Output the [X, Y] coordinate of the center of the cell containing the given text.  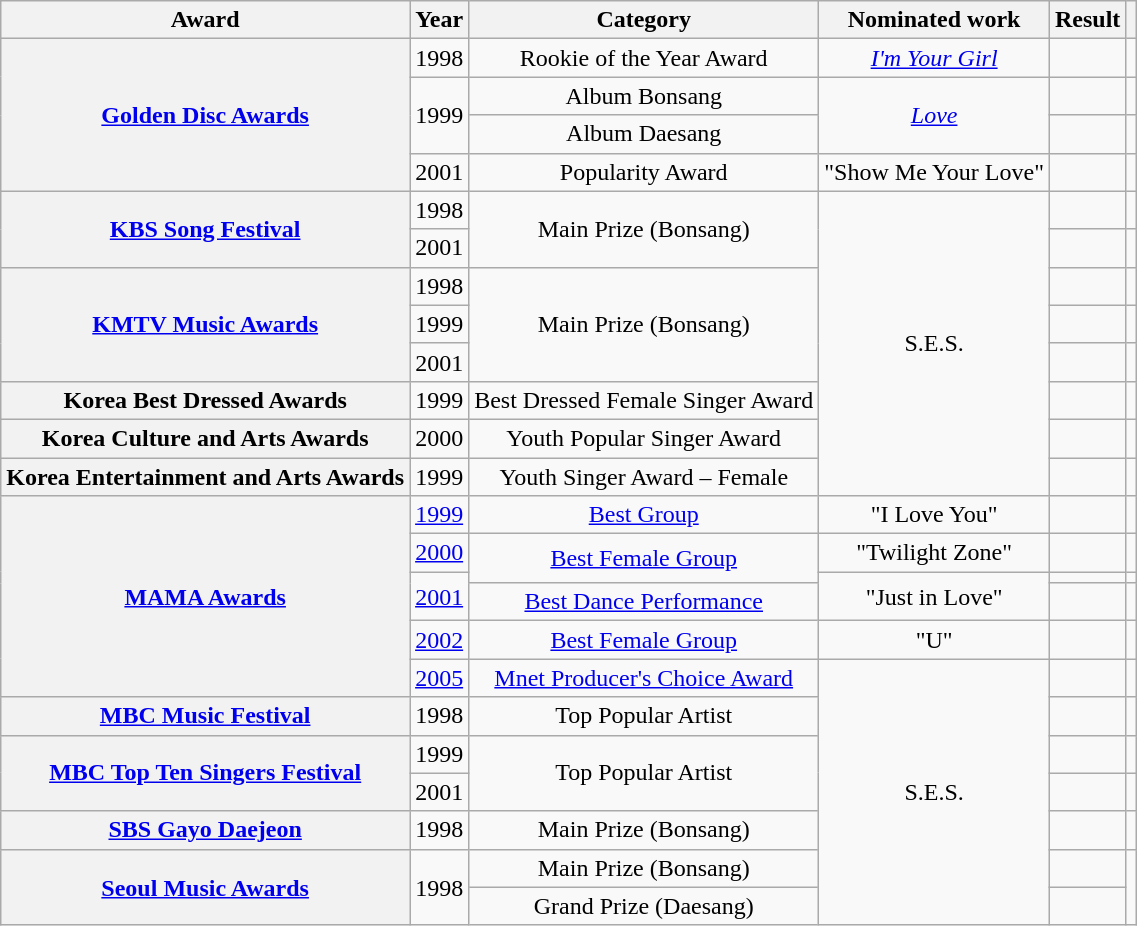
Popularity Award [644, 172]
MBC Music Festival [206, 716]
KBS Song Festival [206, 229]
Mnet Producer's Choice Award [644, 678]
Nominated work [934, 20]
Category [644, 20]
Best Group [644, 515]
Best Dance Performance [644, 602]
Golden Disc Awards [206, 115]
"Just in Love" [934, 596]
KMTV Music Awards [206, 324]
Youth Popular Singer Award [644, 438]
Seoul Music Awards [206, 887]
MAMA Awards [206, 596]
Korea Best Dressed Awards [206, 400]
Album Bonsang [644, 96]
"Twilight Zone" [934, 553]
SBS Gayo Daejeon [206, 830]
Album Daesang [644, 134]
Year [440, 20]
Best Dressed Female Singer Award [644, 400]
2002 [440, 640]
"I Love You" [934, 515]
"U" [934, 640]
Grand Prize (Daesang) [644, 906]
I'm Your Girl [934, 58]
Love [934, 115]
Korea Entertainment and Arts Awards [206, 477]
"Show Me Your Love" [934, 172]
2005 [440, 678]
Youth Singer Award – Female [644, 477]
Award [206, 20]
MBC Top Ten Singers Festival [206, 773]
Korea Culture and Arts Awards [206, 438]
Rookie of the Year Award [644, 58]
Result [1087, 20]
